Capture the cell that displays the provided text and extract its [x, y] central coordinate. 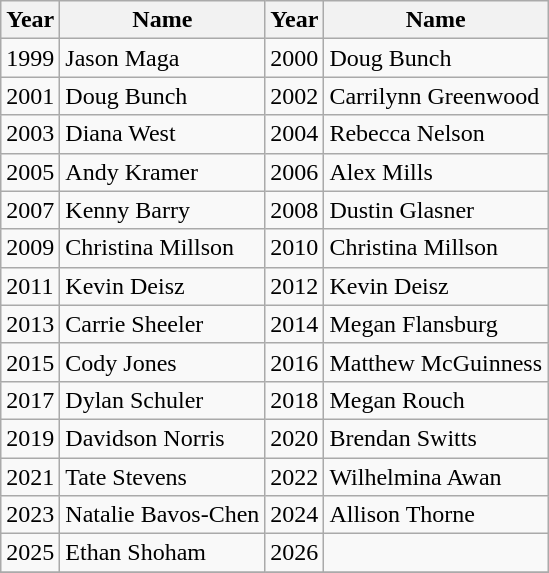
Jason Maga [162, 58]
Rebecca Nelson [436, 134]
2023 [30, 515]
2008 [294, 210]
2011 [30, 286]
Brendan Switts [436, 438]
2004 [294, 134]
Megan Flansburg [436, 324]
Andy Kramer [162, 172]
2024 [294, 515]
Cody Jones [162, 362]
2003 [30, 134]
Ethan Shoham [162, 553]
2016 [294, 362]
2012 [294, 286]
2010 [294, 248]
Tate Stevens [162, 477]
Allison Thorne [436, 515]
2018 [294, 400]
2020 [294, 438]
2006 [294, 172]
2007 [30, 210]
2001 [30, 96]
Matthew McGuinness [436, 362]
2005 [30, 172]
2022 [294, 477]
1999 [30, 58]
Natalie Bavos-Chen [162, 515]
Dustin Glasner [436, 210]
2009 [30, 248]
2017 [30, 400]
2025 [30, 553]
Dylan Schuler [162, 400]
2019 [30, 438]
Carrie Sheeler [162, 324]
2013 [30, 324]
Kenny Barry [162, 210]
Wilhelmina Awan [436, 477]
Diana West [162, 134]
2002 [294, 96]
Alex Mills [436, 172]
2014 [294, 324]
2026 [294, 553]
Davidson Norris [162, 438]
2015 [30, 362]
2021 [30, 477]
Megan Rouch [436, 400]
2000 [294, 58]
Carrilynn Greenwood [436, 96]
